Pinpoint the cell where the given text exists, returning its (X, Y) midpoint coordinate. 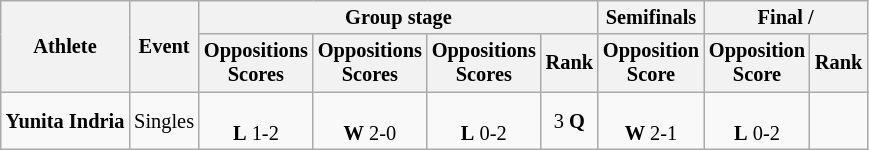
Yunita Indria (65, 121)
Singles (164, 121)
Final / (786, 17)
Event (164, 46)
Semifinals (651, 17)
3 Q (570, 121)
Athlete (65, 46)
W 2-1 (651, 121)
L 1-2 (256, 121)
Group stage (398, 17)
W 2-0 (370, 121)
